Provide the (x, y) coordinate of the cell's center where the given text is located.  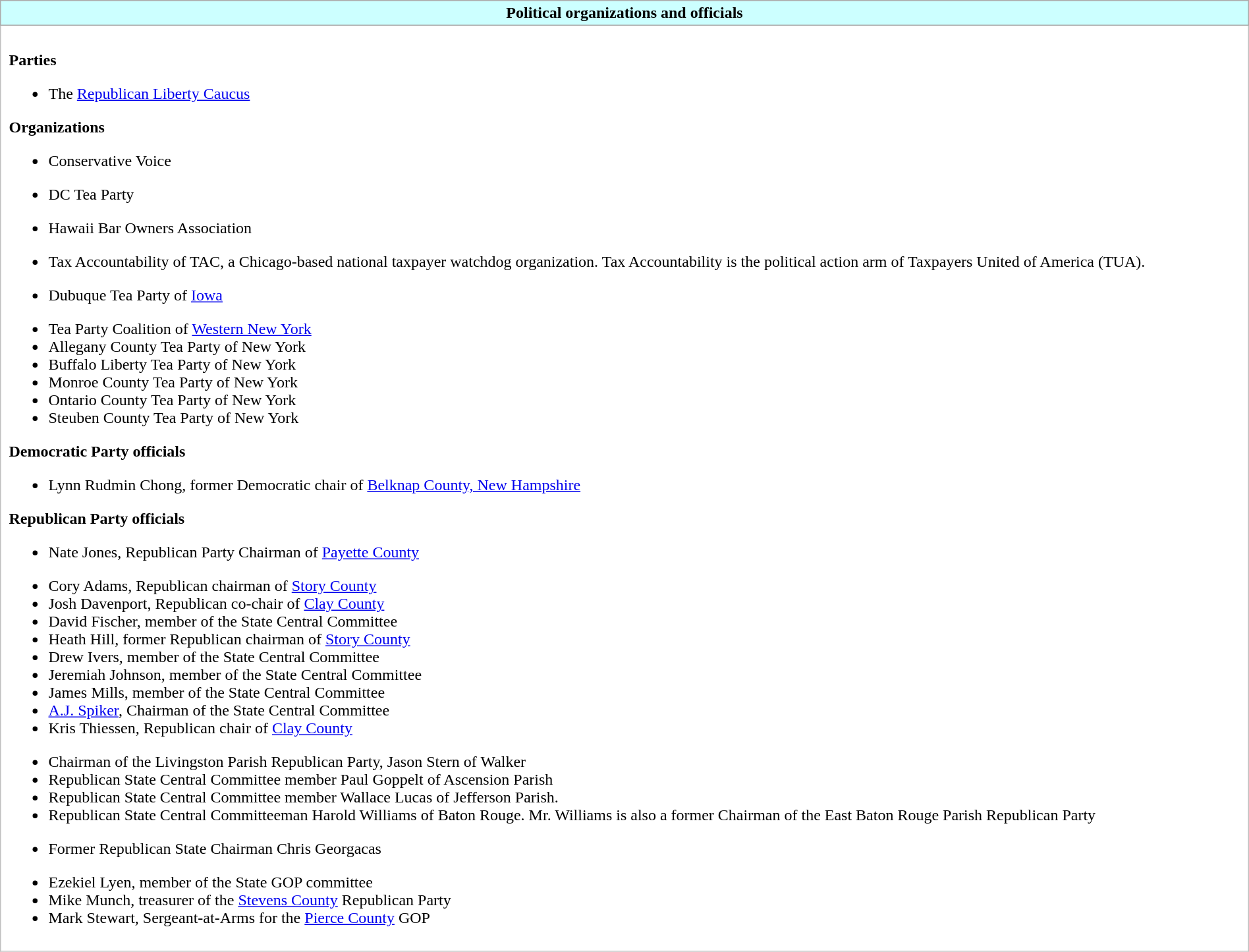
Political organizations and officials (624, 13)
